Return the (x, y) coordinate for the center point of the cell that contains the specified text.  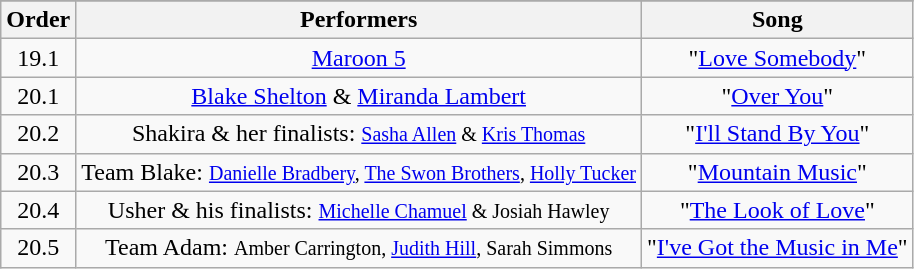
20.5 (38, 248)
19.1 (38, 58)
"The Look of Love" (778, 210)
Team Blake: Danielle Bradbery, The Swon Brothers, Holly Tucker (359, 172)
Song (778, 20)
Order (38, 20)
Shakira & her finalists: Sasha Allen & Kris Thomas (359, 134)
Team Adam: Amber Carrington, Judith Hill, Sarah Simmons (359, 248)
Maroon 5 (359, 58)
"Over You" (778, 96)
Blake Shelton & Miranda Lambert (359, 96)
20.3 (38, 172)
20.2 (38, 134)
"I'll Stand By You" (778, 134)
20.1 (38, 96)
20.4 (38, 210)
Usher & his finalists: Michelle Chamuel & Josiah Hawley (359, 210)
Performers (359, 20)
"Love Somebody" (778, 58)
"I've Got the Music in Me" (778, 248)
"Mountain Music" (778, 172)
